From the cell containing the given text, extract its center point as [X, Y] coordinate. 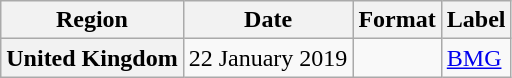
Label [476, 20]
Date [268, 20]
United Kingdom [92, 58]
22 January 2019 [268, 58]
Region [92, 20]
BMG [476, 58]
Format [397, 20]
